Return (X, Y) of the center of cell containing provided text 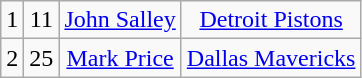
John Salley (120, 20)
25 (42, 58)
2 (12, 58)
Mark Price (120, 58)
Dallas Mavericks (271, 58)
1 (12, 20)
Detroit Pistons (271, 20)
11 (42, 20)
